For the text-containing cell, return its midpoint in [X, Y] coordinate format. 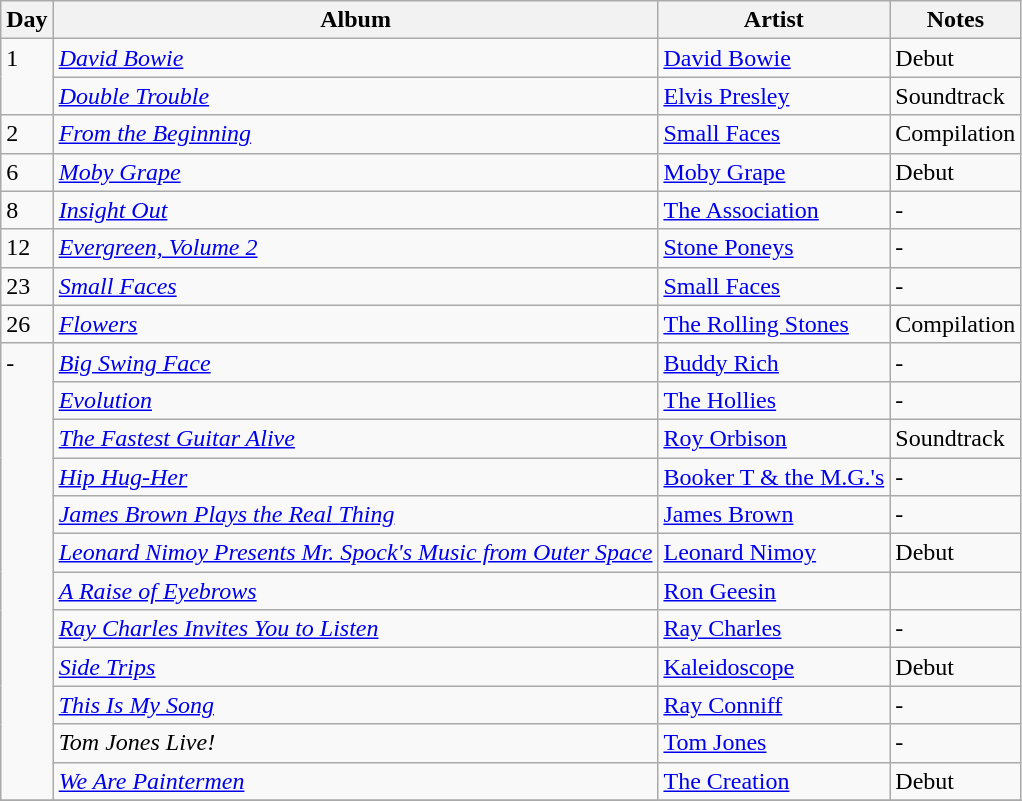
Tom Jones [774, 743]
Notes [956, 20]
Leonard Nimoy [774, 553]
Big Swing Face [356, 362]
Artist [774, 20]
Flowers [356, 324]
Booker T & the M.G.'s [774, 477]
Buddy Rich [774, 362]
Ray Charles [774, 629]
A Raise of Eyebrows [356, 591]
We Are Paintermen [356, 781]
The Creation [774, 781]
Ray Charles Invites You to Listen [356, 629]
Double Trouble [356, 96]
Day [27, 20]
Hip Hug-Her [356, 477]
Ray Conniff [774, 705]
Roy Orbison [774, 438]
James Brown Plays the Real Thing [356, 515]
Album [356, 20]
James Brown [774, 515]
From the Beginning [356, 134]
The Hollies [774, 400]
Insight Out [356, 210]
Tom Jones Live! [356, 743]
23 [27, 286]
The Association [774, 210]
Ron Geesin [774, 591]
This Is My Song [356, 705]
Side Trips [356, 667]
Evergreen, Volume 2 [356, 248]
2 [27, 134]
Elvis Presley [774, 96]
6 [27, 172]
26 [27, 324]
8 [27, 210]
Evolution [356, 400]
Kaleidoscope [774, 667]
Stone Poneys [774, 248]
12 [27, 248]
1 [27, 77]
Leonard Nimoy Presents Mr. Spock's Music from Outer Space [356, 553]
The Fastest Guitar Alive [356, 438]
The Rolling Stones [774, 324]
